Pinpoint the cell where the given text exists, returning its (X, Y) midpoint coordinate. 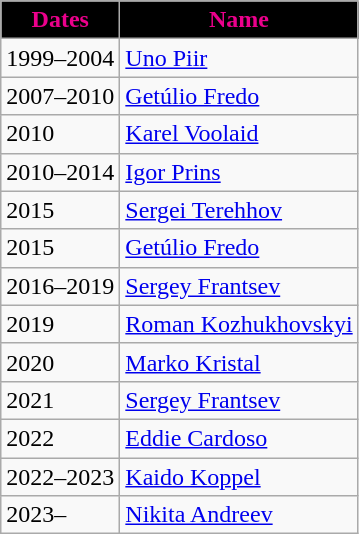
Name (239, 20)
Uno Piir (239, 58)
Roman Kozhukhovskyi (239, 324)
2022–2023 (60, 477)
2007–2010 (60, 96)
Igor Prins (239, 172)
Nikita Andreev (239, 515)
2016–2019 (60, 286)
Sergei Terehhov (239, 210)
Dates (60, 20)
2021 (60, 400)
2022 (60, 438)
Kaido Koppel (239, 477)
2023– (60, 515)
Eddie Cardoso (239, 438)
2020 (60, 362)
2010–2014 (60, 172)
2010 (60, 134)
2019 (60, 324)
Karel Voolaid (239, 134)
Marko Kristal (239, 362)
1999–2004 (60, 58)
